Output the [x, y] coordinate of the center of the cell containing the given text.  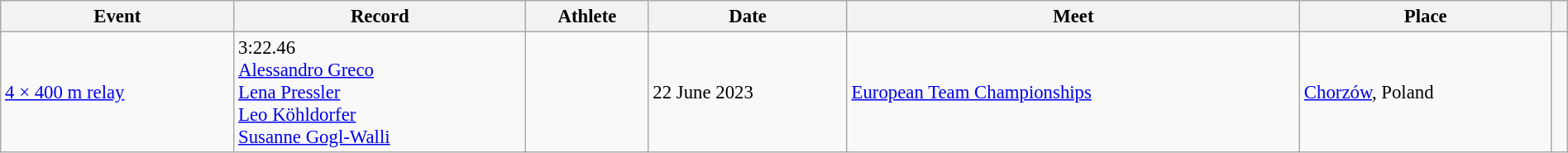
22 June 2023 [748, 93]
Athlete [587, 17]
European Team Championships [1073, 93]
3:22.46Alessandro GrecoLena PresslerLeo KöhldorferSusanne Gogl-Walli [380, 93]
Meet [1073, 17]
Place [1426, 17]
4 × 400 m relay [117, 93]
Date [748, 17]
Record [380, 17]
Event [117, 17]
Chorzów, Poland [1426, 93]
